Return the [X, Y] coordinate for the center point of the cell that contains the specified text.  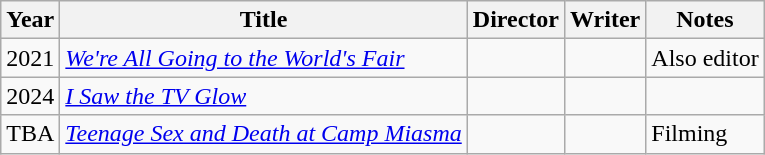
Also editor [705, 58]
Year [30, 20]
Teenage Sex and Death at Camp Miasma [264, 134]
I Saw the TV Glow [264, 96]
TBA [30, 134]
Writer [606, 20]
We're All Going to the World's Fair [264, 58]
2024 [30, 96]
Title [264, 20]
Filming [705, 134]
2021 [30, 58]
Director [516, 20]
Notes [705, 20]
